Extract the (X, Y) coordinate from the center of the cell holding the provided text.  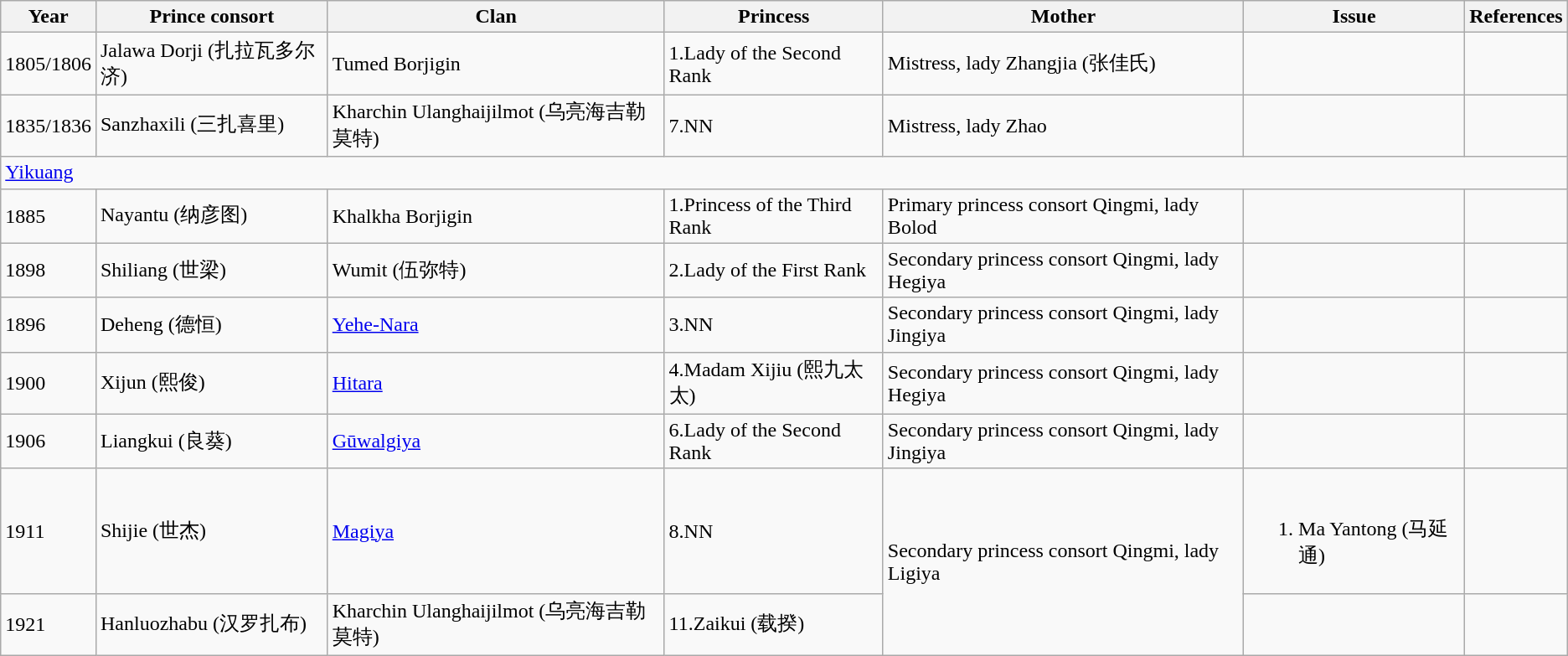
Wumit (伍弥特) (496, 270)
Tumed Borjigin (496, 64)
1.Princess of the Third Rank (774, 216)
11.Zaikui (载揆) (774, 624)
1.Lady of the Second Rank (774, 64)
Primary princess consort Qingmi, lady Bolod (1063, 216)
1885 (49, 216)
Jalawa Dorji (扎拉瓦多尔济) (211, 64)
1805/1806 (49, 64)
Secondary princess consort Qingmi, lady Ligiya (1063, 561)
1906 (49, 441)
8.NN (774, 531)
Liangkui (良葵) (211, 441)
6.Lady of the Second Rank (774, 441)
Mistress, lady Zhao (1063, 126)
1900 (49, 383)
Shiliang (世梁) (211, 270)
Gūwalgiya (496, 441)
1911 (49, 531)
Xijun (熙俊) (211, 383)
Year (49, 17)
Hanluozhabu (汉罗扎布) (211, 624)
1898 (49, 270)
1921 (49, 624)
Prince consort (211, 17)
Nayantu (纳彦图) (211, 216)
Mother (1063, 17)
Khalkha Borjigin (496, 216)
4.Madam Xijiu (熙九太太) (774, 383)
7.NN (774, 126)
1896 (49, 325)
3.NN (774, 325)
Sanzhaxili (三扎喜里) (211, 126)
Mistress, lady Zhangjia (张佳氏) (1063, 64)
Yikuang (784, 173)
Hitara (496, 383)
Yehe-Nara (496, 325)
Issue (1354, 17)
Shijie (世杰) (211, 531)
2.Lady of the First Rank (774, 270)
Deheng (德恒) (211, 325)
References (1516, 17)
1835/1836 (49, 126)
Magiya (496, 531)
Princess (774, 17)
Ma Yantong (马延通) (1354, 531)
Clan (496, 17)
